Extract the (x, y) coordinate from the center of the cell holding the provided text.  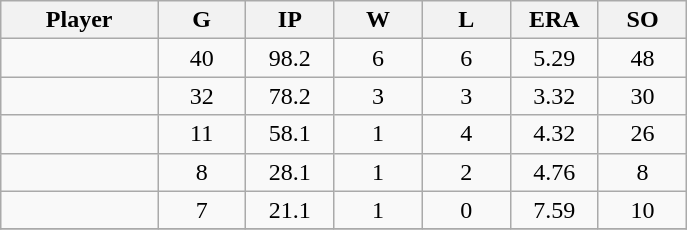
4.32 (554, 134)
2 (466, 172)
78.2 (290, 96)
32 (202, 96)
5.29 (554, 58)
28.1 (290, 172)
48 (642, 58)
L (466, 20)
7 (202, 210)
26 (642, 134)
58.1 (290, 134)
G (202, 20)
40 (202, 58)
7.59 (554, 210)
21.1 (290, 210)
11 (202, 134)
4 (466, 134)
0 (466, 210)
SO (642, 20)
ERA (554, 20)
30 (642, 96)
98.2 (290, 58)
Player (80, 20)
W (378, 20)
4.76 (554, 172)
10 (642, 210)
IP (290, 20)
3.32 (554, 96)
